Return [X, Y] of the center of cell containing provided text 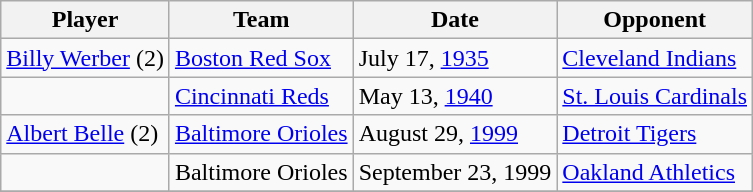
Date [455, 20]
St. Louis Cardinals [655, 96]
Detroit Tigers [655, 134]
Team [261, 20]
Player [86, 20]
Opponent [655, 20]
Albert Belle (2) [86, 134]
Cleveland Indians [655, 58]
September 23, 1999 [455, 172]
August 29, 1999 [455, 134]
Boston Red Sox [261, 58]
Billy Werber (2) [86, 58]
July 17, 1935 [455, 58]
May 13, 1940 [455, 96]
Cincinnati Reds [261, 96]
Oakland Athletics [655, 172]
